Output the [x, y] coordinate of the center of the cell containing the given text.  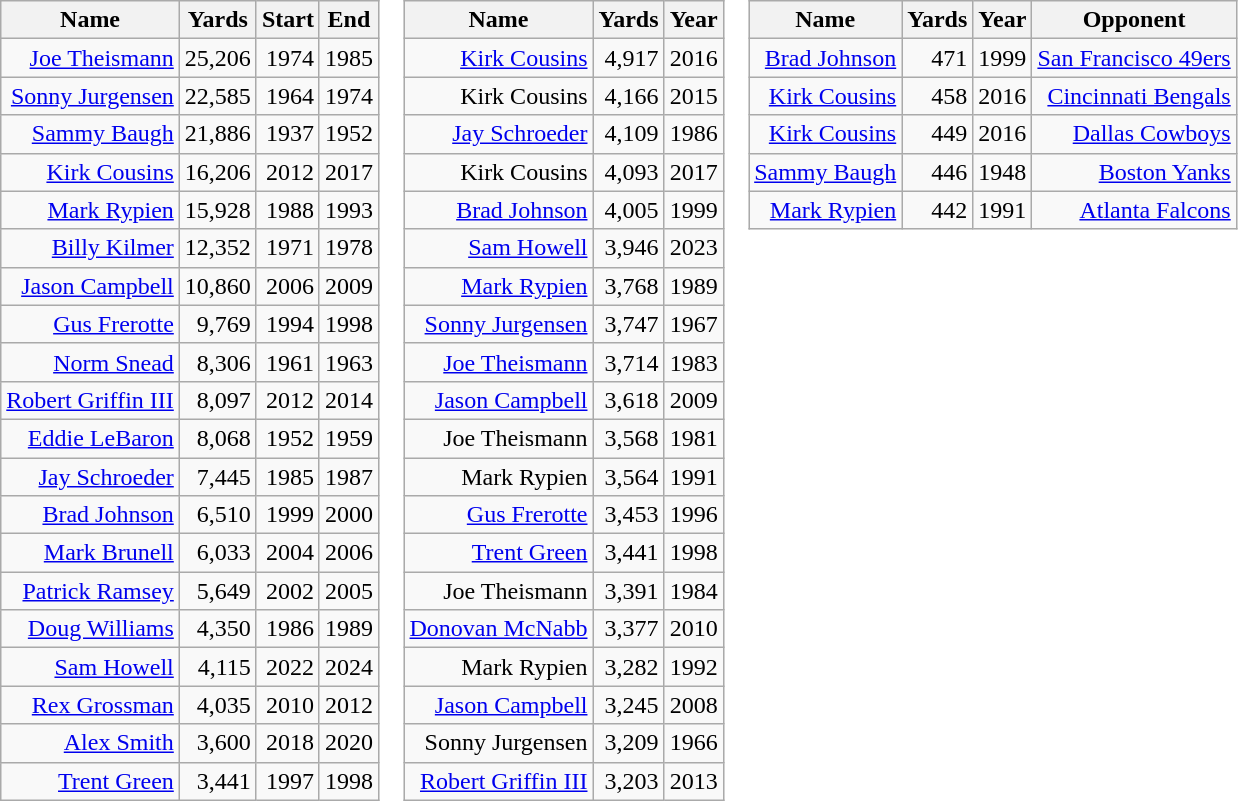
8,068 [218, 438]
Doug Williams [90, 629]
1987 [348, 477]
Mark Brunell [90, 553]
2020 [348, 743]
6,510 [218, 515]
3,568 [628, 438]
San Francisco 49ers [1134, 58]
1959 [348, 438]
Billy Kilmer [90, 248]
3,203 [628, 781]
2004 [288, 553]
10,860 [218, 286]
2000 [348, 515]
458 [938, 96]
3,377 [628, 629]
1961 [288, 362]
Eddie LeBaron [90, 438]
3,209 [628, 743]
2018 [288, 743]
3,768 [628, 286]
1983 [694, 362]
Atlanta Falcons [1134, 210]
2024 [348, 667]
4,035 [218, 705]
2014 [348, 400]
2023 [694, 248]
4,109 [628, 134]
Boston Yanks [1134, 172]
1996 [694, 515]
3,564 [628, 477]
3,600 [218, 743]
1984 [694, 591]
4,115 [218, 667]
8,306 [218, 362]
Cincinnati Bengals [1134, 96]
Rex Grossman [90, 705]
22,585 [218, 96]
Dallas Cowboys [1134, 134]
1992 [694, 667]
1948 [1002, 172]
2005 [348, 591]
1966 [694, 743]
1978 [348, 248]
3,453 [628, 515]
Alex Smith [90, 743]
9,769 [218, 324]
End [348, 20]
5,649 [218, 591]
2002 [288, 591]
2015 [694, 96]
4,005 [628, 210]
3,391 [628, 591]
446 [938, 172]
3,282 [628, 667]
1964 [288, 96]
1994 [288, 324]
1937 [288, 134]
1988 [288, 210]
3,946 [628, 248]
3,747 [628, 324]
442 [938, 210]
Norm Snead [90, 362]
1963 [348, 362]
4,350 [218, 629]
25,206 [218, 58]
3,618 [628, 400]
2013 [694, 781]
2022 [288, 667]
1967 [694, 324]
15,928 [218, 210]
8,097 [218, 400]
4,917 [628, 58]
471 [938, 58]
1971 [288, 248]
Donovan McNabb [498, 629]
4,166 [628, 96]
21,886 [218, 134]
449 [938, 134]
16,206 [218, 172]
3,714 [628, 362]
12,352 [218, 248]
2008 [694, 705]
4,093 [628, 172]
1993 [348, 210]
Opponent [1134, 20]
6,033 [218, 553]
Patrick Ramsey [90, 591]
3,245 [628, 705]
1981 [694, 438]
1997 [288, 781]
7,445 [218, 477]
Start [288, 20]
